Extract the [x, y] coordinate from the center of the cell holding the provided text.  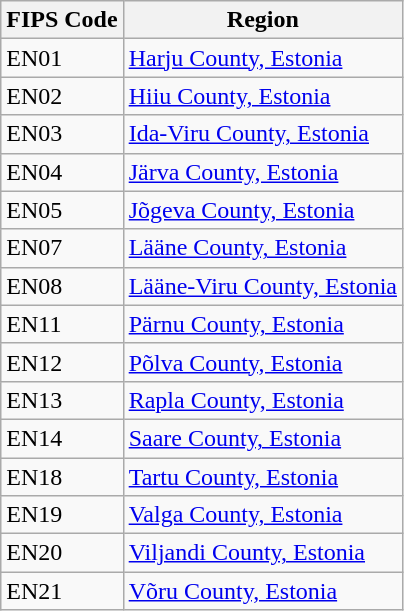
EN21 [62, 591]
Pärnu County, Estonia [262, 324]
Põlva County, Estonia [262, 362]
Region [262, 20]
FIPS Code [62, 20]
EN11 [62, 324]
EN02 [62, 96]
EN13 [62, 400]
EN08 [62, 286]
EN12 [62, 362]
EN04 [62, 172]
Lääne-Viru County, Estonia [262, 286]
Lääne County, Estonia [262, 248]
EN05 [62, 210]
EN20 [62, 553]
Viljandi County, Estonia [262, 553]
EN14 [62, 438]
EN03 [62, 134]
Harju County, Estonia [262, 58]
EN18 [62, 477]
Järva County, Estonia [262, 172]
Tartu County, Estonia [262, 477]
Jõgeva County, Estonia [262, 210]
Hiiu County, Estonia [262, 96]
Valga County, Estonia [262, 515]
EN07 [62, 248]
EN19 [62, 515]
Saare County, Estonia [262, 438]
EN01 [62, 58]
Ida-Viru County, Estonia [262, 134]
Võru County, Estonia [262, 591]
Rapla County, Estonia [262, 400]
